Determine the (x, y) coordinate at the center of the cell enclosing the given text.  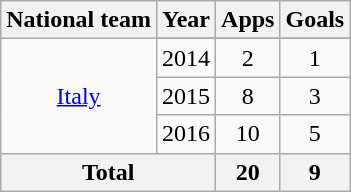
2 (248, 58)
20 (248, 172)
Italy (79, 96)
1 (315, 58)
Goals (315, 20)
Apps (248, 20)
National team (79, 20)
8 (248, 96)
2016 (186, 134)
Total (108, 172)
3 (315, 96)
2014 (186, 58)
5 (315, 134)
10 (248, 134)
9 (315, 172)
Year (186, 20)
2015 (186, 96)
